Pinpoint the cell where the given text exists, returning its (X, Y) midpoint coordinate. 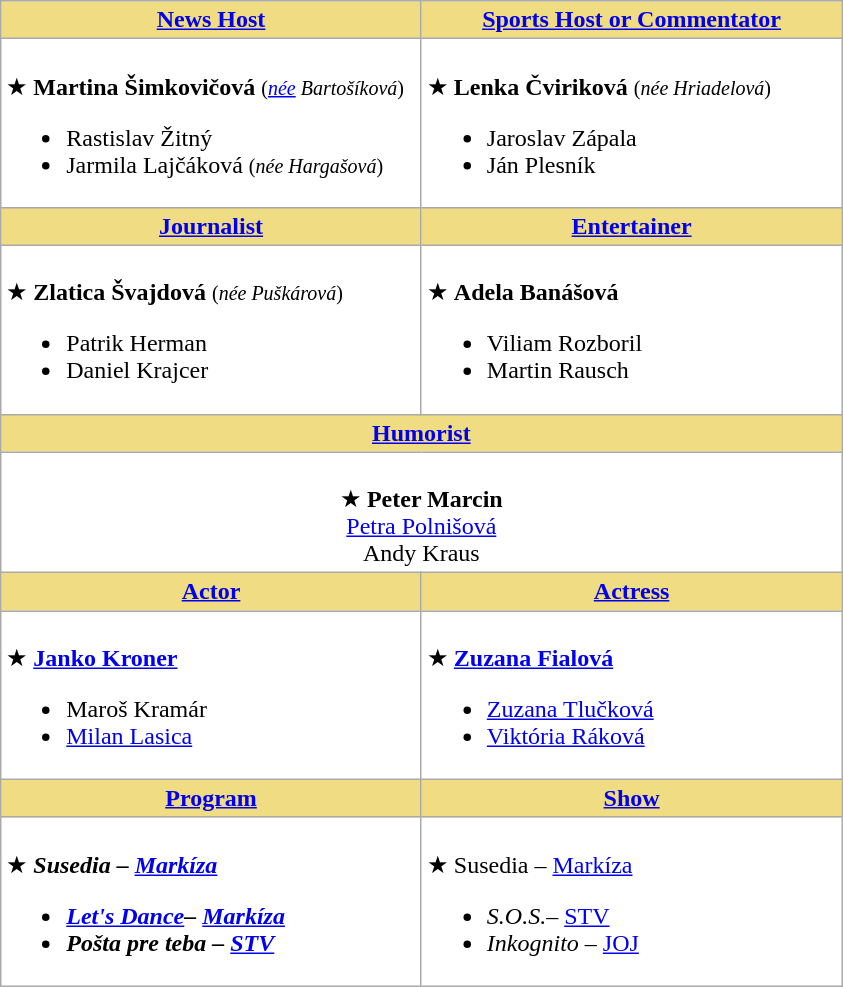
Journalist (212, 226)
★ Susedia – MarkízaS.O.S.– STVInkognito – JOJ (632, 902)
Sports Host or Commentator (632, 20)
★ Susedia – MarkízaLet's Dance– MarkízaPošta pre teba – STV (212, 902)
★ Martina Šimkovičová (née Bartošíková)Rastislav ŽitnýJarmila Lajčáková (née Hargašová) (212, 124)
★ Adela BanášováViliam RozborilMartin Rausch (632, 330)
★ Peter Marcin Petra Polnišová Andy Kraus (422, 512)
Actor (212, 592)
Show (632, 798)
Actress (632, 592)
Humorist (422, 433)
★ Janko KronerMaroš KramárMilan Lasica (212, 696)
★ Lenka Čviriková (née Hriadelová)Jaroslav ZápalaJán Plesník (632, 124)
Entertainer (632, 226)
News Host (212, 20)
★ Zuzana FialováZuzana TlučkováViktória Ráková (632, 696)
★ Zlatica Švajdová (née Puškárová)Patrik HermanDaniel Krajcer (212, 330)
Program (212, 798)
